Detect which cell encompasses the target text, then output its [X, Y] center coordinate. 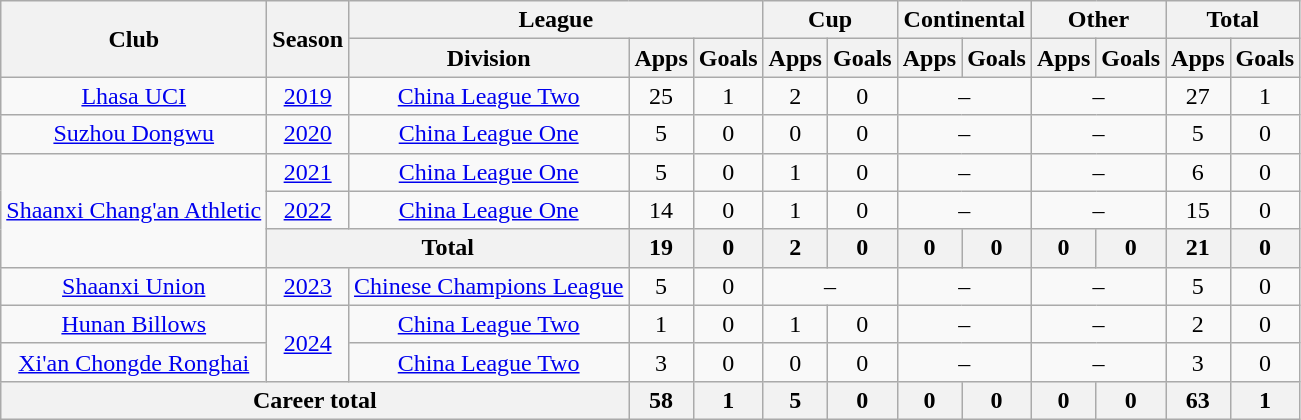
27 [1198, 96]
19 [661, 248]
2021 [308, 172]
58 [661, 400]
14 [661, 210]
Division [489, 58]
2024 [308, 343]
2020 [308, 134]
Lhasa UCI [134, 96]
Season [308, 39]
League [556, 20]
63 [1198, 400]
Cup [830, 20]
6 [1198, 172]
Suzhou Dongwu [134, 134]
2023 [308, 286]
Shaanxi Chang'an Athletic [134, 210]
2019 [308, 96]
Other [1098, 20]
2022 [308, 210]
Xi'an Chongde Ronghai [134, 362]
15 [1198, 210]
Hunan Billows [134, 324]
Chinese Champions League [489, 286]
25 [661, 96]
Career total [315, 400]
Club [134, 39]
Shaanxi Union [134, 286]
21 [1198, 248]
Continental [964, 20]
